Capture the cell that displays the provided text and extract its (x, y) central coordinate. 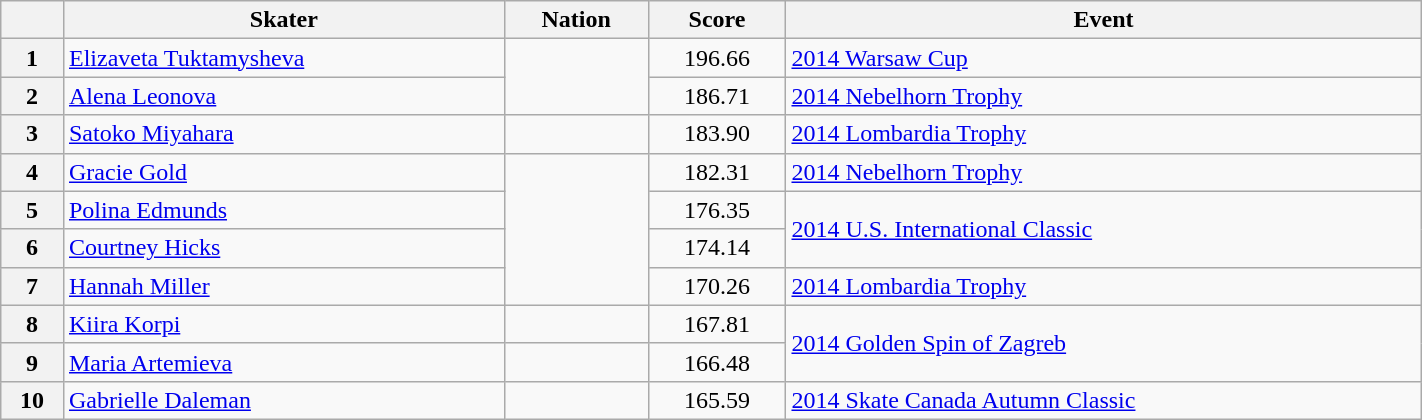
165.59 (717, 400)
Event (1104, 20)
2014 Skate Canada Autumn Classic (1104, 400)
166.48 (717, 362)
5 (32, 210)
1 (32, 58)
9 (32, 362)
Polina Edmunds (284, 210)
Elizaveta Tuktamysheva (284, 58)
2014 Golden Spin of Zagreb (1104, 343)
Gabrielle Daleman (284, 400)
3 (32, 134)
Skater (284, 20)
8 (32, 324)
186.71 (717, 96)
Courtney Hicks (284, 248)
182.31 (717, 172)
7 (32, 286)
2014 U.S. International Classic (1104, 229)
196.66 (717, 58)
Satoko Miyahara (284, 134)
Nation (576, 20)
Gracie Gold (284, 172)
Score (717, 20)
183.90 (717, 134)
167.81 (717, 324)
4 (32, 172)
2 (32, 96)
176.35 (717, 210)
174.14 (717, 248)
6 (32, 248)
Hannah Miller (284, 286)
Alena Leonova (284, 96)
170.26 (717, 286)
Kiira Korpi (284, 324)
2014 Warsaw Cup (1104, 58)
10 (32, 400)
Maria Artemieva (284, 362)
